Find where the given text appears and provide that cell's center as (X, Y) coordinate. 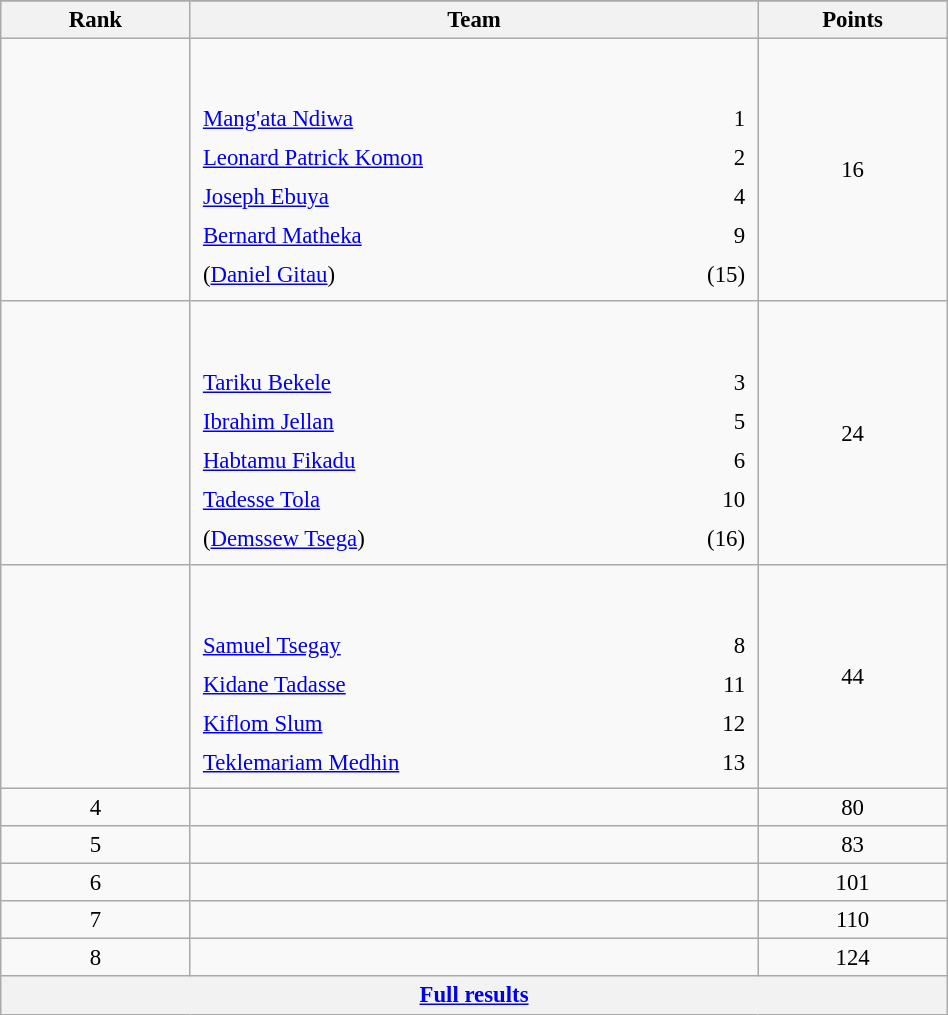
110 (852, 920)
9 (702, 236)
(Demssew Tsega) (413, 538)
83 (852, 845)
44 (852, 677)
Samuel Tsegay 8 Kidane Tadasse 11 Kiflom Slum 12 Teklemariam Medhin 13 (474, 677)
Points (852, 20)
Full results (474, 996)
(15) (702, 275)
10 (690, 499)
124 (852, 958)
Mang'ata Ndiwa 1 Leonard Patrick Komon 2 Joseph Ebuya 4 Bernard Matheka 9 (Daniel Gitau) (15) (474, 170)
Kiflom Slum (436, 723)
Joseph Ebuya (426, 197)
13 (713, 762)
16 (852, 170)
12 (713, 723)
2 (702, 158)
(16) (690, 538)
Samuel Tsegay (436, 645)
101 (852, 883)
Kidane Tadasse (436, 684)
80 (852, 808)
Tariku Bekele (413, 382)
Tadesse Tola (413, 499)
Tariku Bekele 3 Ibrahim Jellan 5 Habtamu Fikadu 6 Tadesse Tola 10 (Demssew Tsega) (16) (474, 434)
Ibrahim Jellan (413, 421)
1 (702, 119)
Bernard Matheka (426, 236)
Team (474, 20)
24 (852, 434)
7 (96, 920)
Leonard Patrick Komon (426, 158)
Teklemariam Medhin (436, 762)
Rank (96, 20)
Mang'ata Ndiwa (426, 119)
Habtamu Fikadu (413, 460)
11 (713, 684)
3 (690, 382)
(Daniel Gitau) (426, 275)
